For the text-containing cell, return its midpoint in [X, Y] coordinate format. 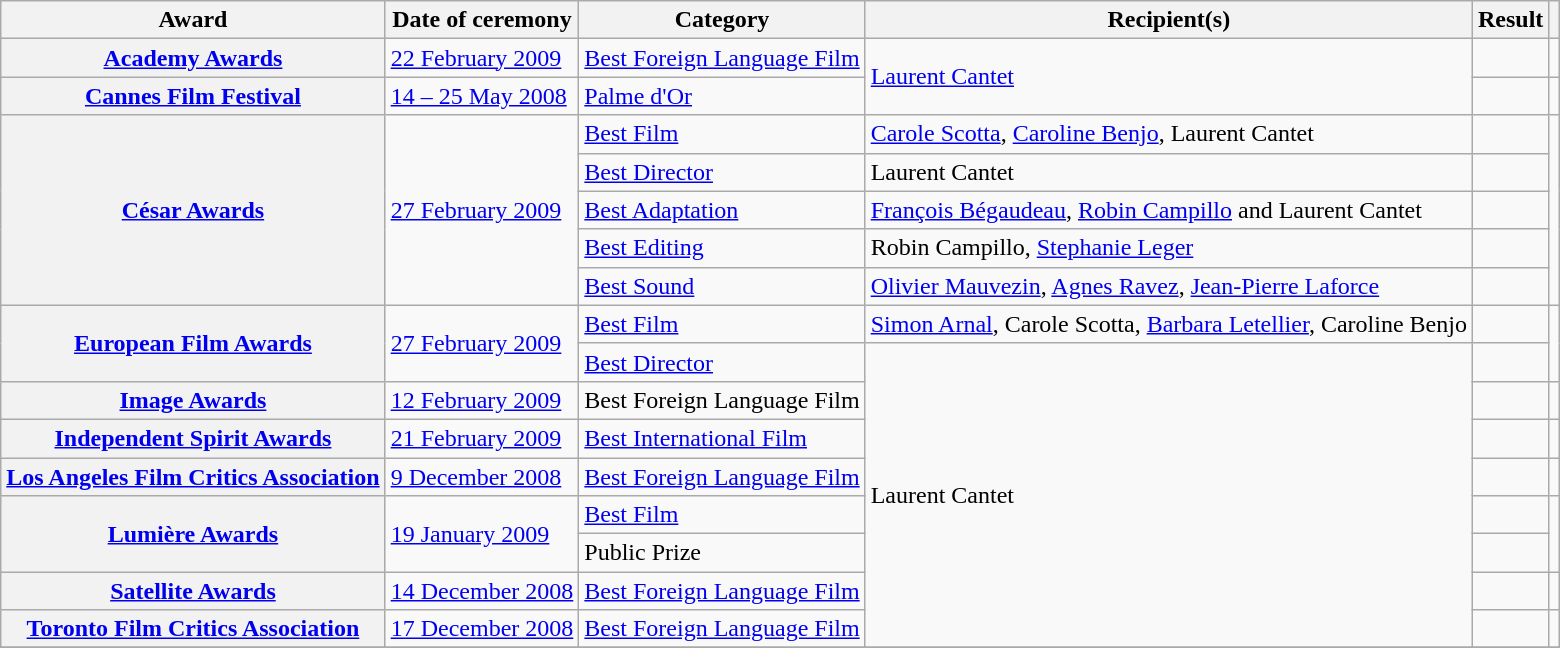
César Awards [193, 210]
Los Angeles Film Critics Association [193, 477]
Best International Film [722, 438]
22 February 2009 [482, 58]
Palme d'Or [722, 96]
Olivier Mauvezin, Agnes Ravez, Jean-Pierre Laforce [1168, 286]
Image Awards [193, 400]
Satellite Awards [193, 591]
17 December 2008 [482, 629]
Academy Awards [193, 58]
Independent Spirit Awards [193, 438]
Robin Campillo, Stephanie Leger [1168, 248]
12 February 2009 [482, 400]
Result [1510, 20]
14 – 25 May 2008 [482, 96]
Lumière Awards [193, 534]
François Bégaudeau, Robin Campillo and Laurent Cantet [1168, 210]
Public Prize [722, 553]
Toronto Film Critics Association [193, 629]
9 December 2008 [482, 477]
Carole Scotta, Caroline Benjo, Laurent Cantet [1168, 134]
Best Adaptation [722, 210]
Award [193, 20]
Best Sound [722, 286]
Date of ceremony [482, 20]
Category [722, 20]
21 February 2009 [482, 438]
Simon Arnal, Carole Scotta, Barbara Letellier, Caroline Benjo [1168, 324]
Cannes Film Festival [193, 96]
Recipient(s) [1168, 20]
14 December 2008 [482, 591]
Best Editing [722, 248]
19 January 2009 [482, 534]
European Film Awards [193, 343]
